For the text-containing cell, return its midpoint in (X, Y) coordinate format. 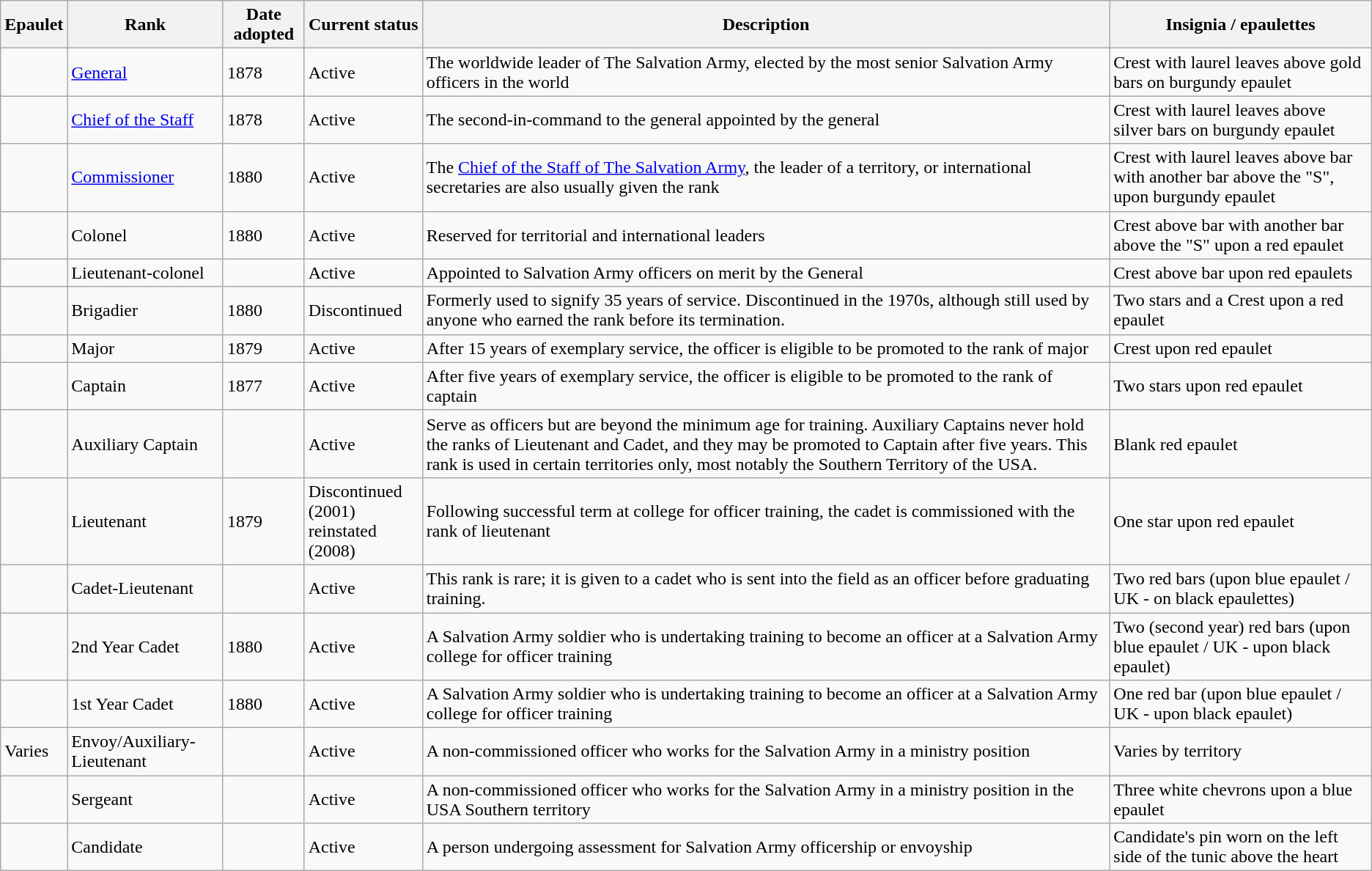
One star upon red epaulet (1240, 521)
Discontinued (364, 311)
1st Year Cadet (145, 704)
Lieutenant (145, 521)
Candidate (145, 848)
Date adopted (264, 25)
Crest with laurel leaves above gold bars on burgundy epaulet (1240, 72)
Major (145, 348)
Crest above bar upon red epaulets (1240, 273)
Commissioner (145, 177)
Envoy/Auxiliary-Lieutenant (145, 752)
Three white chevrons upon a blue epaulet (1240, 799)
Candidate's pin worn on the left side of the tunic above the heart (1240, 848)
The second-in-command to the general appointed by the general (766, 120)
One red bar (upon blue epaulet / UK - upon black epaulet) (1240, 704)
Formerly used to signify 35 years of service. Discontinued in the 1970s, although still used by anyone who earned the rank before its termination. (766, 311)
Chief of the Staff (145, 120)
The worldwide leader of The Salvation Army, elected by the most senior Salvation Army officers in the world (766, 72)
Two red bars (upon blue epaulet / UK - on black epaulettes) (1240, 588)
Auxiliary Captain (145, 444)
A person undergoing assessment for Salvation Army officership or envoyship (766, 848)
Brigadier (145, 311)
Lieutenant-colonel (145, 273)
Sergeant (145, 799)
A non-commissioned officer who works for the Salvation Army in a ministry position in the USA Southern territory (766, 799)
Two (second year) red bars (upon blue epaulet / UK - upon black epaulet) (1240, 647)
Following successful term at college for officer training, the cadet is commissioned with the rank of lieutenant (766, 521)
Captain (145, 386)
Reserved for territorial and international leaders (766, 235)
Varies by territory (1240, 752)
Two stars and a Crest upon a red epaulet (1240, 311)
The Chief of the Staff of The Salvation Army, the leader of a territory, or international secretaries are also usually given the rank (766, 177)
1877 (264, 386)
Insignia / epaulettes (1240, 25)
Rank (145, 25)
Crest with laurel leaves above silver bars on burgundy epaulet (1240, 120)
Appointed to Salvation Army officers on merit by the General (766, 273)
Discontinued (2001) reinstated (2008) (364, 521)
A non-commissioned officer who works for the Salvation Army in a ministry position (766, 752)
Crest above bar with another bar above the "S" upon a red epaulet (1240, 235)
Blank red epaulet (1240, 444)
Current status (364, 25)
2nd Year Cadet (145, 647)
Two stars upon red epaulet (1240, 386)
After 15 years of exemplary service, the officer is eligible to be promoted to the rank of major (766, 348)
Epaulet (34, 25)
Crest upon red epaulet (1240, 348)
After five years of exemplary service, the officer is eligible to be promoted to the rank of captain (766, 386)
Crest with laurel leaves above bar with another bar above the "S", upon burgundy epaulet (1240, 177)
Colonel (145, 235)
Varies (34, 752)
Cadet-Lieutenant (145, 588)
General (145, 72)
Description (766, 25)
This rank is rare; it is given to a cadet who is sent into the field as an officer before graduating training. (766, 588)
